Determine the (X, Y) coordinate at the center of the cell enclosing the given text.  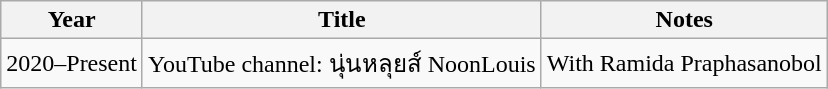
Title (342, 20)
2020–Present (72, 64)
Notes (684, 20)
With Ramida Praphasanobol (684, 64)
YouTube channel: นุ่นหลุยส์ NoonLouis (342, 64)
Year (72, 20)
